Return (x, y) of the center of cell containing provided text 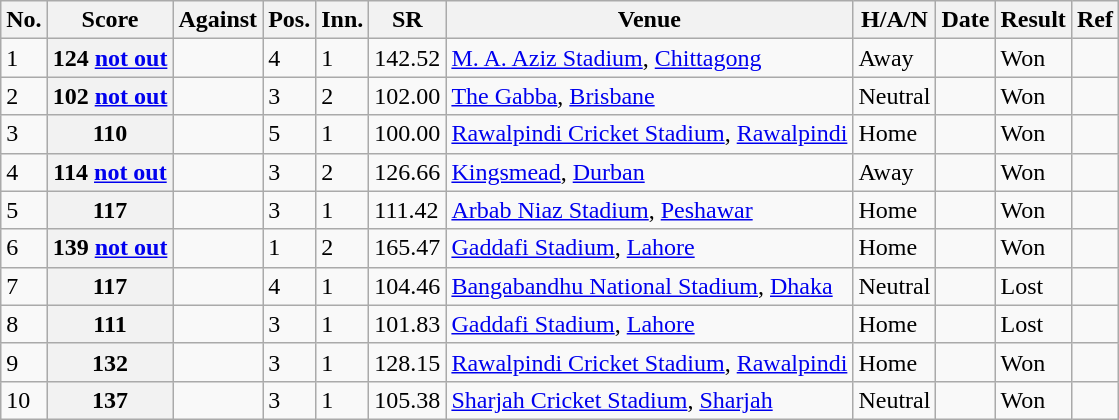
Result (1033, 20)
10 (24, 400)
The Gabba, Brisbane (650, 96)
Arbab Niaz Stadium, Peshawar (650, 210)
Score (110, 20)
Against (218, 20)
142.52 (408, 58)
114 not out (110, 172)
Inn. (342, 20)
9 (24, 362)
139 not out (110, 248)
104.46 (408, 286)
101.83 (408, 324)
132 (110, 362)
111.42 (408, 210)
SR (408, 20)
124 not out (110, 58)
M. A. Aziz Stadium, Chittagong (650, 58)
137 (110, 400)
102 not out (110, 96)
H/A/N (894, 20)
105.38 (408, 400)
8 (24, 324)
Date (966, 20)
Venue (650, 20)
No. (24, 20)
102.00 (408, 96)
6 (24, 248)
Pos. (290, 20)
110 (110, 134)
111 (110, 324)
126.66 (408, 172)
Ref (1094, 20)
165.47 (408, 248)
Kingsmead, Durban (650, 172)
7 (24, 286)
Sharjah Cricket Stadium, Sharjah (650, 400)
Bangabandhu National Stadium, Dhaka (650, 286)
128.15 (408, 362)
100.00 (408, 134)
